Return the [x, y] coordinate for the center point of the cell that contains the specified text.  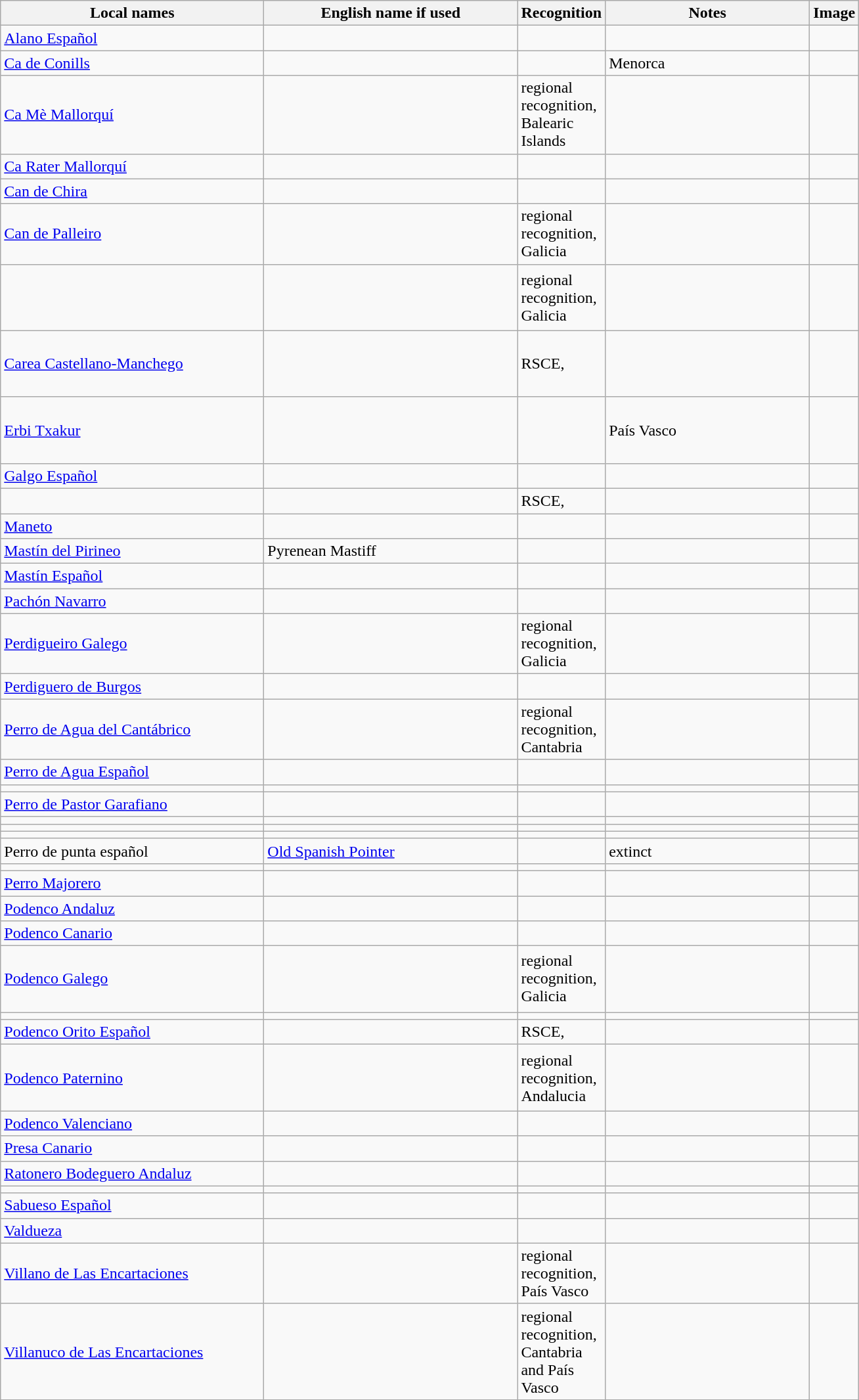
Notes [708, 13]
Image [834, 13]
Villanuco de Las Encartaciones [133, 1351]
English name if used [391, 13]
Ratonero Bodeguero Andaluz [133, 1173]
regional recognition, Balearic Islands [562, 114]
Mastín del Pirineo [133, 551]
Pachón Navarro [133, 601]
Podenco Orito Español [133, 1032]
Galgo Español [133, 476]
Podenco Andaluz [133, 909]
Perro de punta español [133, 851]
Ca de Conills [133, 63]
Ca Mè Mallorquí [133, 114]
País Vasco [708, 430]
Perro Majorero [133, 883]
Podenco Canario [133, 934]
Pyrenean Mastiff [391, 551]
Menorca [708, 63]
Valdueza [133, 1231]
Sabueso Español [133, 1206]
Presa Canario [133, 1148]
Perro de Agua del Cantábrico [133, 729]
Recognition [562, 13]
Perdigueiro Galego [133, 644]
Perro de Agua Español [133, 772]
Carea Castellano-Manchego [133, 364]
Local names [133, 13]
Perro de Pastor Garafiano [133, 804]
regional recognition, País Vasco [562, 1273]
regional recognition, Andalucia [562, 1077]
Villano de Las Encartaciones [133, 1273]
Can de Palleiro [133, 234]
Perdiguero de Burgos [133, 687]
Alano Español [133, 38]
extinct [708, 851]
Ca Rater Mallorquí [133, 166]
Mastín Español [133, 576]
Podenco Valenciano [133, 1123]
regional recognition, Cantabria and País Vasco [562, 1351]
Erbi Txakur [133, 430]
Podenco Galego [133, 979]
Maneto [133, 526]
Old Spanish Pointer [391, 851]
Podenco Paternino [133, 1077]
Can de Chira [133, 191]
regional recognition, Cantabria [562, 729]
